Find where the given text appears and provide that cell's center as [X, Y] coordinate. 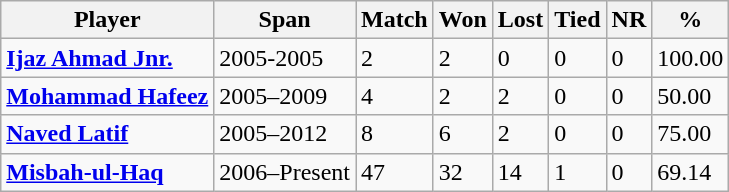
Won [462, 20]
1 [578, 172]
% [690, 20]
14 [520, 172]
Misbah-ul-Haq [108, 172]
Lost [520, 20]
100.00 [690, 58]
50.00 [690, 96]
47 [395, 172]
2005-2005 [285, 58]
Naved Latif [108, 134]
69.14 [690, 172]
NR [629, 20]
75.00 [690, 134]
Player [108, 20]
Mohammad Hafeez [108, 96]
2006–Present [285, 172]
4 [395, 96]
6 [462, 134]
2005–2012 [285, 134]
Ijaz Ahmad Jnr. [108, 58]
Tied [578, 20]
Span [285, 20]
32 [462, 172]
Match [395, 20]
8 [395, 134]
2005–2009 [285, 96]
